Return the (X, Y) coordinate for the center point of the cell that contains the specified text.  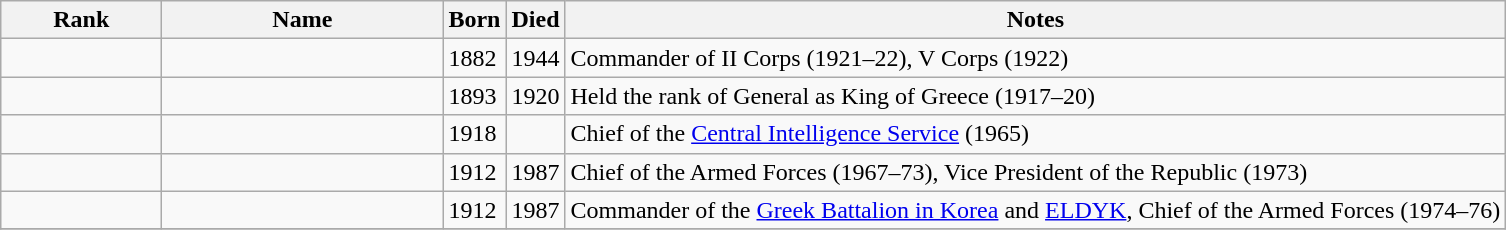
Chief of the Central Intelligence Service (1965) (1036, 134)
Notes (1036, 20)
Commander of the Greek Battalion in Korea and ELDYK, Chief of the Armed Forces (1974–76) (1036, 210)
1893 (474, 96)
Commander of II Corps (1921–22), V Corps (1922) (1036, 58)
Born (474, 20)
1920 (536, 96)
Held the rank of General as King of Greece (1917–20) (1036, 96)
1918 (474, 134)
Name (302, 20)
1944 (536, 58)
Chief of the Armed Forces (1967–73), Vice President of the Republic (1973) (1036, 172)
Died (536, 20)
Rank (82, 20)
1882 (474, 58)
